Return the (x, y) coordinate for the center point of the cell that contains the specified text.  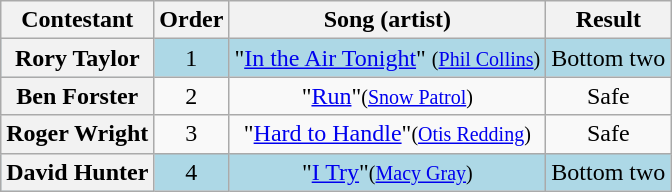
David Hunter (78, 172)
Result (608, 20)
Contestant (78, 20)
Rory Taylor (78, 58)
Order (192, 20)
2 (192, 96)
Roger Wright (78, 134)
Ben Forster (78, 96)
1 (192, 58)
"Run"(Snow Patrol) (388, 96)
"Hard to Handle"(Otis Redding) (388, 134)
"In the Air Tonight" (Phil Collins) (388, 58)
3 (192, 134)
4 (192, 172)
"I Try"(Macy Gray) (388, 172)
Song (artist) (388, 20)
